For the text-containing cell, return its midpoint in (x, y) coordinate format. 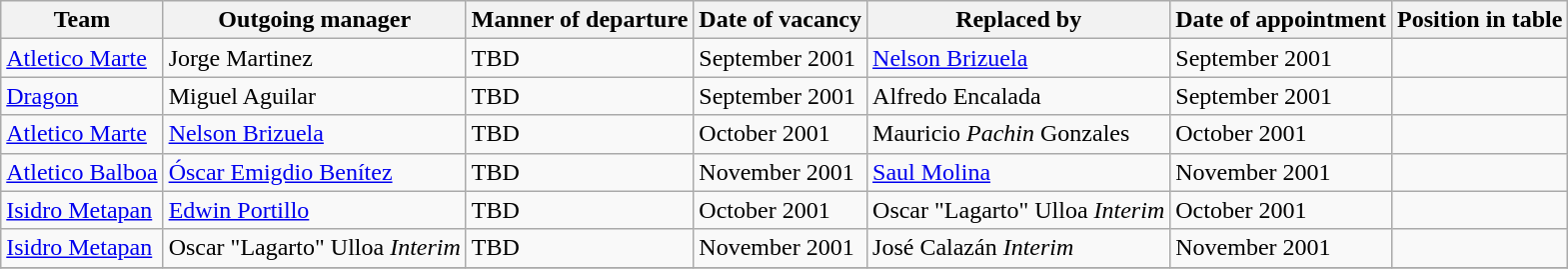
Dragon (82, 96)
Position in table (1479, 20)
Date of appointment (1281, 20)
Manner of departure (580, 20)
Atletico Balboa (82, 172)
José Calazán Interim (1019, 248)
Date of vacancy (781, 20)
Miguel Aguilar (314, 96)
Team (82, 20)
Óscar Emigdio Benítez (314, 172)
Mauricio Pachin Gonzales (1019, 134)
Alfredo Encalada (1019, 96)
Jorge Martinez (314, 58)
Outgoing manager (314, 20)
Edwin Portillo (314, 210)
Saul Molina (1019, 172)
Replaced by (1019, 20)
